Pinpoint the cell where the given text exists, returning its [X, Y] midpoint coordinate. 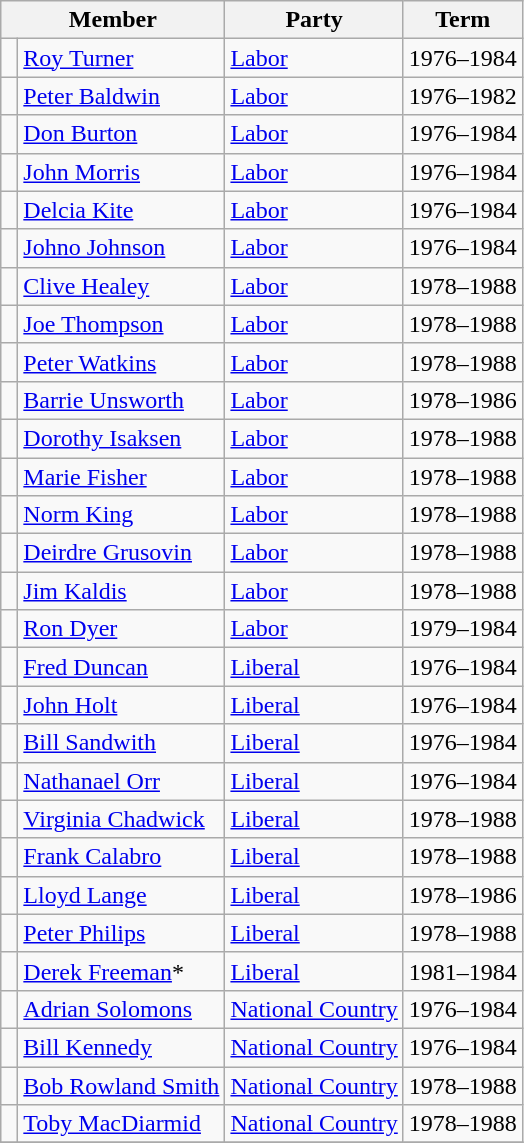
Jim Kaldis [122, 591]
Peter Baldwin [122, 96]
John Morris [122, 172]
1976–1982 [462, 96]
1981–1984 [462, 971]
Bill Sandwith [122, 743]
Bob Rowland Smith [122, 1085]
Toby MacDiarmid [122, 1124]
Clive Healey [122, 286]
Joe Thompson [122, 324]
Lloyd Lange [122, 895]
Dorothy Isaksen [122, 438]
Peter Watkins [122, 362]
Ron Dyer [122, 629]
Adrian Solomons [122, 1009]
Member [113, 20]
Bill Kennedy [122, 1047]
Term [462, 20]
Deirdre Grusovin [122, 553]
Fred Duncan [122, 667]
Virginia Chadwick [122, 819]
John Holt [122, 705]
Don Burton [122, 134]
Derek Freeman* [122, 971]
Barrie Unsworth [122, 400]
Nathanael Orr [122, 781]
Peter Philips [122, 933]
Delcia Kite [122, 210]
Party [314, 20]
Marie Fisher [122, 477]
1979–1984 [462, 629]
Frank Calabro [122, 857]
Johno Johnson [122, 248]
Roy Turner [122, 58]
Norm King [122, 515]
